Extract the (X, Y) coordinate from the center of the cell holding the provided text.  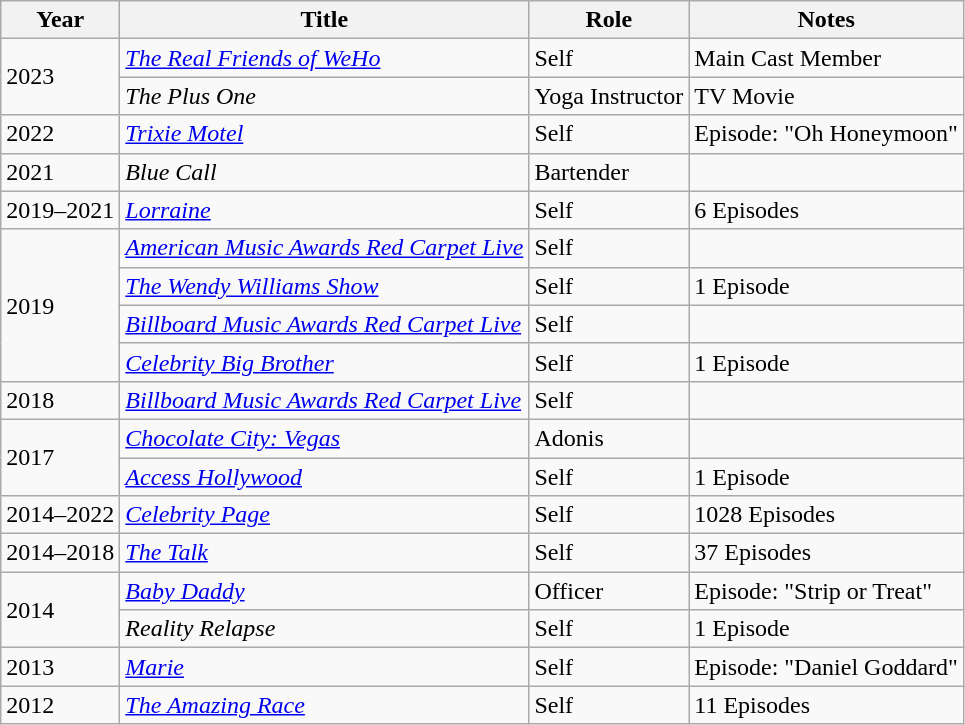
Officer (609, 591)
Episode: "Strip or Treat" (826, 591)
The Wendy Williams Show (324, 286)
2022 (60, 134)
Notes (826, 20)
37 Episodes (826, 553)
Celebrity Page (324, 515)
2014–2022 (60, 515)
Celebrity Big Brother (324, 362)
Title (324, 20)
Year (60, 20)
6 Episodes (826, 210)
2018 (60, 400)
Role (609, 20)
Trixie Motel (324, 134)
Bartender (609, 172)
11 Episodes (826, 705)
Main Cast Member (826, 58)
2023 (60, 77)
2017 (60, 457)
Yoga Instructor (609, 96)
Episode: "Daniel Goddard" (826, 667)
1028 Episodes (826, 515)
The Talk (324, 553)
2013 (60, 667)
Baby Daddy (324, 591)
The Plus One (324, 96)
Blue Call (324, 172)
American Music Awards Red Carpet Live (324, 248)
2014 (60, 610)
2012 (60, 705)
Marie (324, 667)
Access Hollywood (324, 477)
Reality Relapse (324, 629)
2019–2021 (60, 210)
The Amazing Race (324, 705)
2021 (60, 172)
Adonis (609, 438)
Lorraine (324, 210)
2014–2018 (60, 553)
Chocolate City: Vegas (324, 438)
2019 (60, 305)
TV Movie (826, 96)
Episode: "Oh Honeymoon" (826, 134)
The Real Friends of WeHo (324, 58)
